For the text-containing cell, return its midpoint in (X, Y) coordinate format. 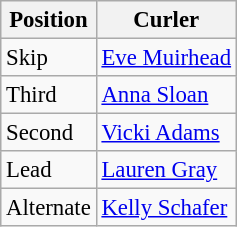
Position (48, 20)
Eve Muirhead (166, 58)
Lead (48, 170)
Alternate (48, 208)
Vicki Adams (166, 133)
Lauren Gray (166, 170)
Third (48, 95)
Skip (48, 58)
Curler (166, 20)
Anna Sloan (166, 95)
Second (48, 133)
Kelly Schafer (166, 208)
